Pinpoint the cell where the given text exists, returning its [x, y] midpoint coordinate. 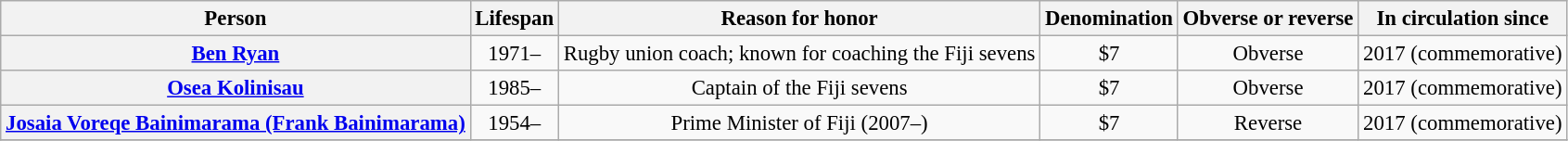
In circulation since [1463, 19]
Prime Minister of Fiji (2007–) [799, 123]
Ben Ryan [236, 54]
Lifespan [514, 19]
Josaia Voreqe Bainimarama (Frank Bainimarama) [236, 123]
Rugby union coach; known for coaching the Fiji sevens [799, 54]
Person [236, 19]
Reverse [1268, 123]
1954– [514, 123]
1985– [514, 88]
Denomination [1109, 19]
Reason for honor [799, 19]
Obverse or reverse [1268, 19]
Osea Kolinisau [236, 88]
Captain of the Fiji sevens [799, 88]
1971– [514, 54]
